Search for the cell housing the specified text and yield its [x, y] center coordinate. 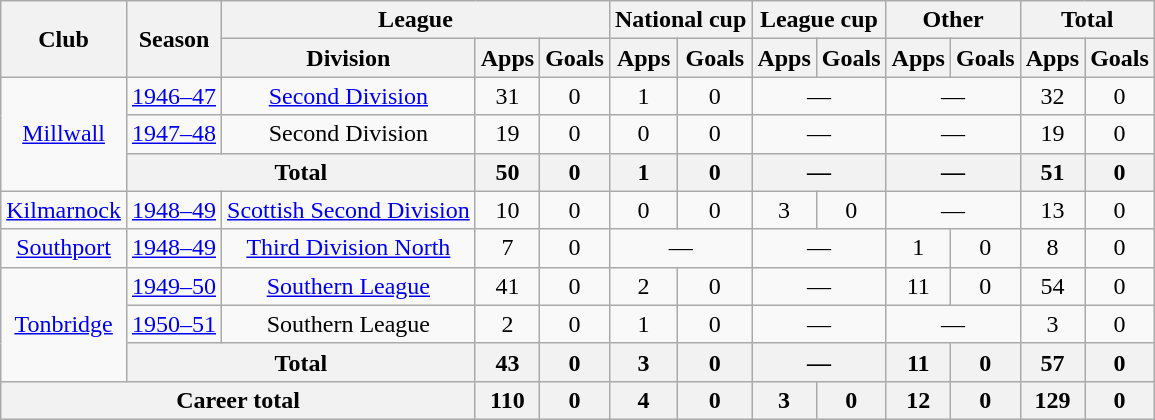
Third Division North [349, 248]
Tonbridge [64, 324]
8 [1052, 248]
13 [1052, 210]
7 [507, 248]
50 [507, 172]
Other [953, 20]
4 [643, 400]
1949–50 [174, 286]
1946–47 [174, 96]
43 [507, 362]
57 [1052, 362]
Millwall [64, 134]
12 [918, 400]
51 [1052, 172]
Kilmarnock [64, 210]
129 [1052, 400]
Southport [64, 248]
Scottish Second Division [349, 210]
32 [1052, 96]
54 [1052, 286]
League [416, 20]
31 [507, 96]
Season [174, 39]
1950–51 [174, 324]
1947–48 [174, 134]
110 [507, 400]
League cup [819, 20]
10 [507, 210]
Club [64, 39]
Career total [238, 400]
41 [507, 286]
Division [349, 58]
National cup [680, 20]
